Locate the cell with the specified text and output its (x, y) center coordinate. 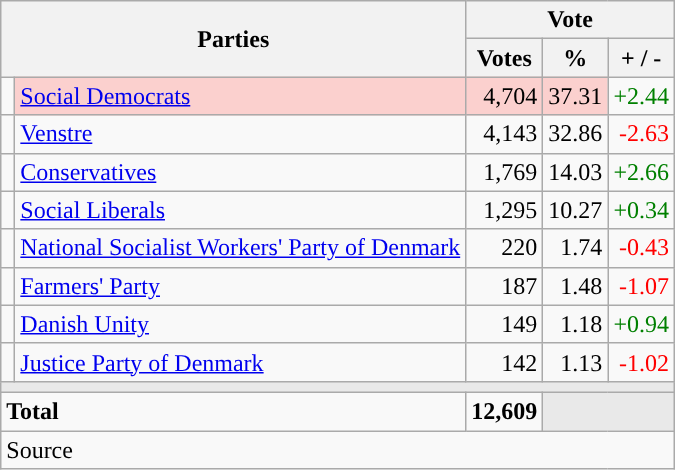
4,143 (504, 134)
12,609 (504, 411)
1.13 (576, 362)
Social Democrats (240, 96)
-2.63 (642, 134)
Total (234, 411)
32.86 (576, 134)
1.74 (576, 248)
-1.07 (642, 286)
220 (504, 248)
1,769 (504, 172)
Source (338, 449)
National Socialist Workers' Party of Denmark (240, 248)
10.27 (576, 210)
+0.34 (642, 210)
Social Liberals (240, 210)
+2.44 (642, 96)
14.03 (576, 172)
+0.94 (642, 324)
1.18 (576, 324)
1,295 (504, 210)
187 (504, 286)
Parties (234, 39)
Conservatives (240, 172)
-1.02 (642, 362)
Votes (504, 58)
Farmers' Party (240, 286)
4,704 (504, 96)
-0.43 (642, 248)
% (576, 58)
Justice Party of Denmark (240, 362)
1.48 (576, 286)
Danish Unity (240, 324)
+2.66 (642, 172)
149 (504, 324)
37.31 (576, 96)
+ / - (642, 58)
Venstre (240, 134)
142 (504, 362)
Vote (570, 20)
